Provide the [x, y] coordinate of the cell's center where the given text is located.  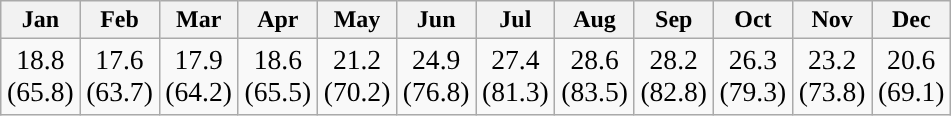
Aug [594, 20]
Sep [674, 20]
23.2(73.8) [832, 77]
Jun [436, 20]
Jan [40, 20]
27.4(81.3) [516, 77]
Mar [198, 20]
May [356, 20]
17.9(64.2) [198, 77]
28.6(83.5) [594, 77]
20.6(69.1) [912, 77]
Dec [912, 20]
17.6(63.7) [120, 77]
Apr [278, 20]
18.8(65.8) [40, 77]
21.2(70.2) [356, 77]
18.6(65.5) [278, 77]
26.3(79.3) [752, 77]
Feb [120, 20]
Oct [752, 20]
Nov [832, 20]
24.9(76.8) [436, 77]
Jul [516, 20]
28.2(82.8) [674, 77]
